Return the [x, y] coordinate for the center point of the cell that contains the specified text.  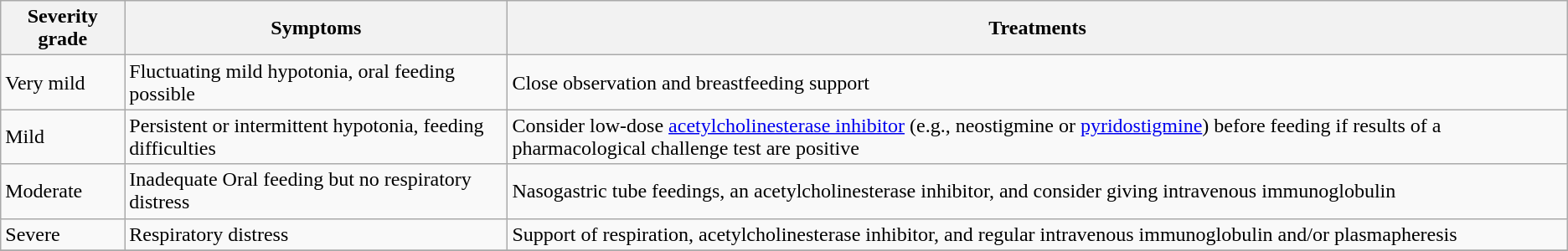
Respiratory distress [317, 234]
Close observation and breastfeeding support [1037, 82]
Fluctuating mild hypotonia, oral feeding possible [317, 82]
Persistent or intermittent hypotonia, feeding difficulties [317, 137]
Inadequate Oral feeding but no respiratory distress [317, 191]
Mild [63, 137]
Treatments [1037, 28]
Severe [63, 234]
Very mild [63, 82]
Symptoms [317, 28]
Moderate [63, 191]
Support of respiration, acetylcholinesterase inhibitor, and regular intravenous immunoglobulin and/or plasmapheresis [1037, 234]
Nasogastric tube feedings, an acetylcholinesterase inhibitor, and consider giving intravenous immunoglobulin [1037, 191]
Severity grade [63, 28]
